Locate the cell with the specified text and output its [X, Y] center coordinate. 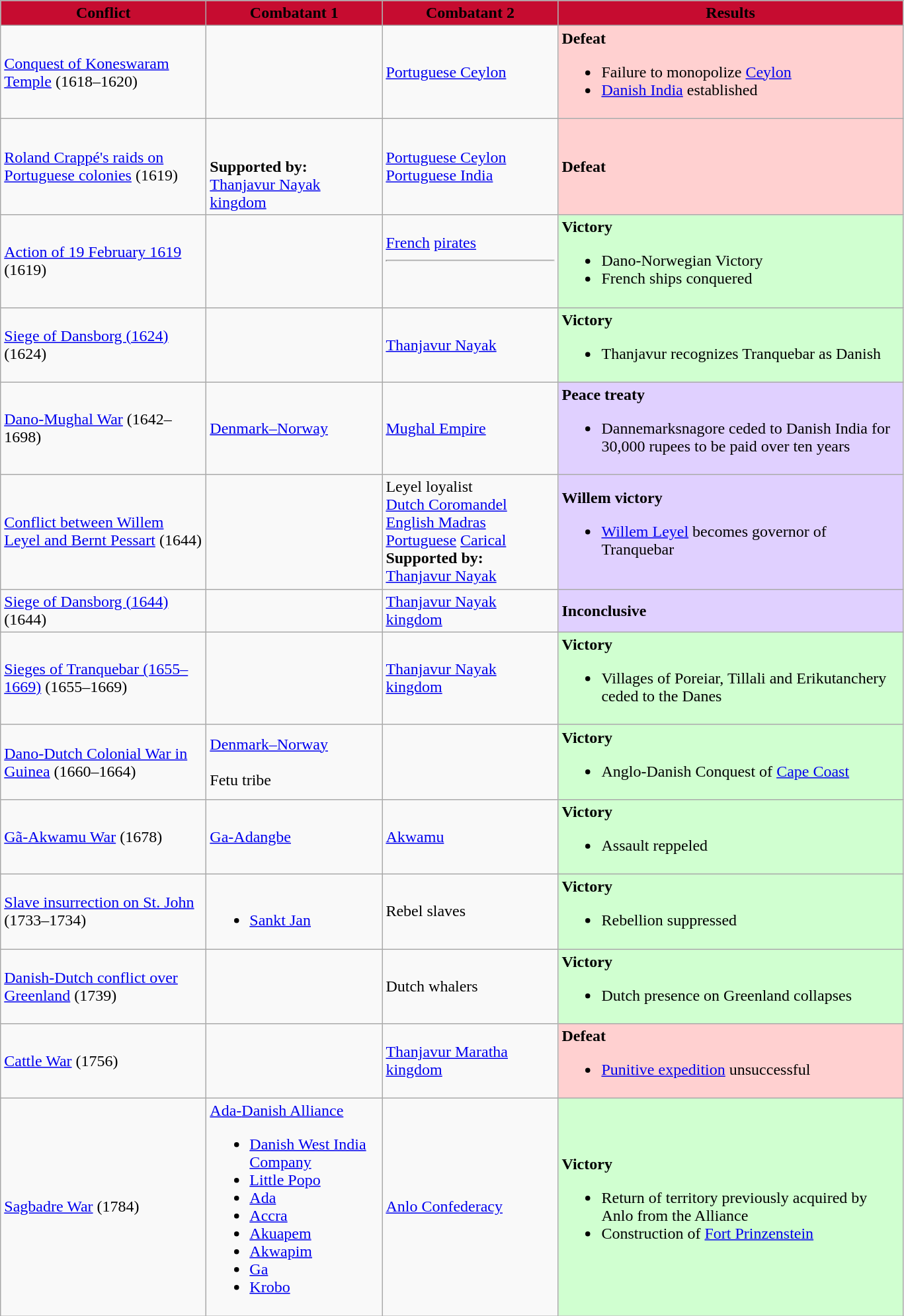
Willem victoryWillem Leyel becomes governor of Tranquebar [730, 531]
VictoryVillages of Poreiar, Tillali and Erikutanchery ceded to the Danes [730, 678]
Sankt Jan [294, 911]
Ga-Adangbe [294, 837]
Thanjavur Nayak [470, 345]
DefeatPunitive expedition unsuccessful [730, 1062]
Danish-Dutch conflict over Greenland (1739) [103, 986]
Slave insurrection on St. John (1733–1734) [103, 911]
Combatant 1 [294, 13]
Portuguese CeylonPortuguese India [470, 167]
VictoryReturn of territory previously acquired by Anlo from the AllianceConstruction of Fort Prinzenstein [730, 1207]
Thanjavur Maratha kingdom [470, 1062]
Combatant 2 [470, 13]
Denmark–Norway Fetu tribe [294, 761]
Action of 19 February 1619 (1619) [103, 261]
DefeatFailure to monopolize CeylonDanish India established [730, 72]
French pirates [470, 261]
Siege of Dansborg (1624) (1624) [103, 345]
Dano-Dutch Colonial War in Guinea (1660–1664) [103, 761]
Dano-Mughal War (1642–1698) [103, 428]
VictoryRebellion suppressed [730, 911]
Supported by: Thanjavur Nayak kingdom [294, 167]
Akwamu [470, 837]
Peace treatyDannemarksnagore ceded to Danish India for 30,000 rupees to be paid over ten years [730, 428]
VictoryAssault reppeled [730, 837]
Denmark–Norway [294, 428]
Portuguese Ceylon [470, 72]
Siege of Dansborg (1644) (1644) [103, 611]
VictoryDano-Norwegian VictoryFrench ships conquered [730, 261]
Conflict between Willem Leyel and Bernt Pessart (1644) [103, 531]
Sagbadre War (1784) [103, 1207]
Conflict [103, 13]
Mughal Empire [470, 428]
Roland Crappé's raids on Portuguese colonies (1619) [103, 167]
Conquest of Koneswaram Temple (1618–1620) [103, 72]
Defeat [730, 167]
Gã-Akwamu War (1678) [103, 837]
Ada-Danish AllianceDanish West India CompanyLittle PopoAdaAccraAkuapemAkwapimGaKrobo [294, 1207]
Dutch whalers [470, 986]
Inconclusive [730, 611]
VictoryAnglo-Danish Conquest of Cape Coast [730, 761]
Sieges of Tranquebar (1655–1669) (1655–1669) [103, 678]
Anlo Confederacy [470, 1207]
Rebel slaves [470, 911]
Cattle War (1756) [103, 1062]
VictoryThanjavur recognizes Tranquebar as Danish [730, 345]
Results [730, 13]
VictoryDutch presence on Greenland collapses [730, 986]
Leyel loyalist Dutch Coromandel English Madras Portuguese CaricalSupported by:Thanjavur Nayak [470, 531]
